Find where the given text appears and provide that cell's center as (X, Y) coordinate. 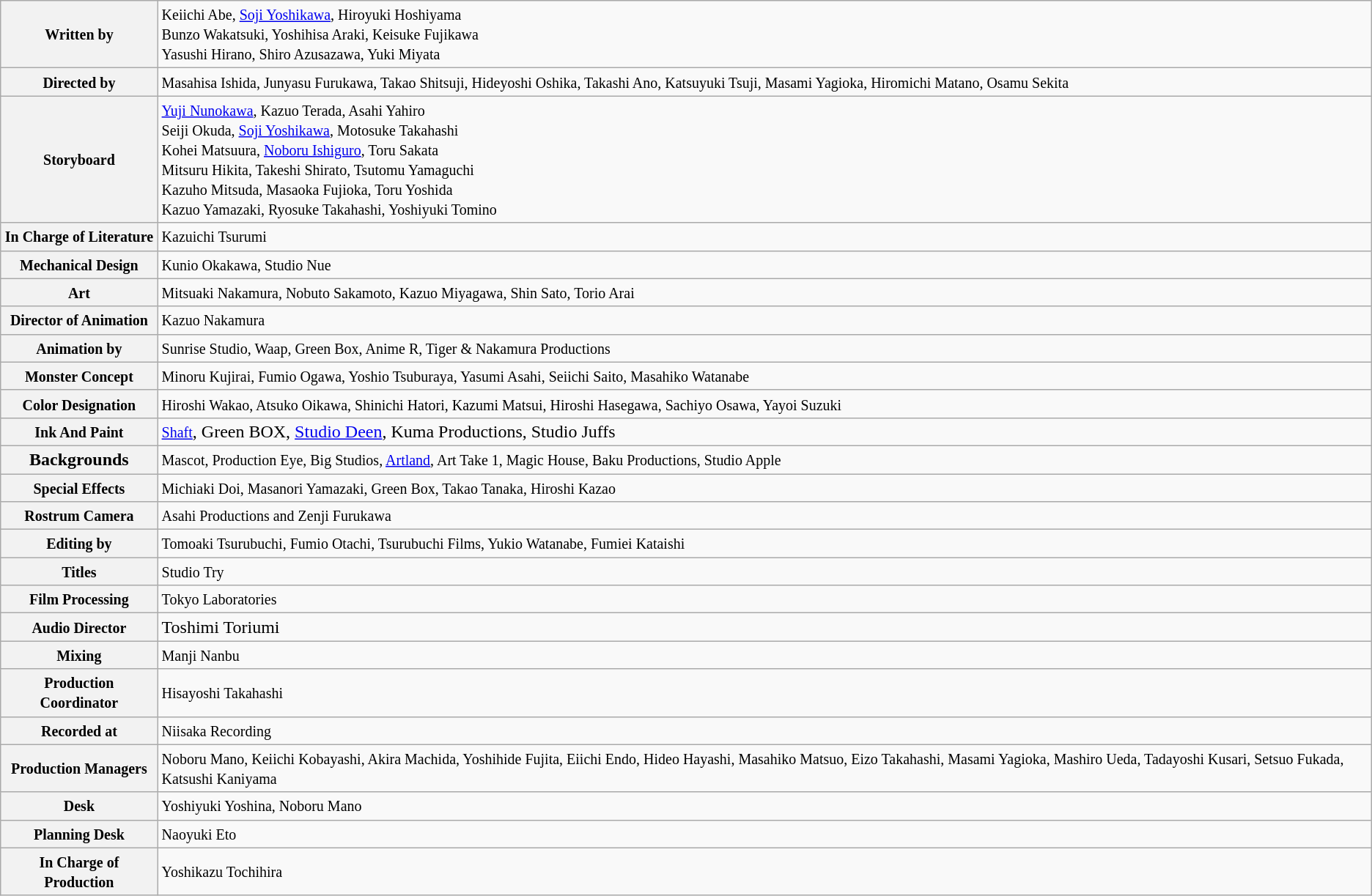
In Charge of Literature (79, 237)
Yoshiyuki Yoshina, Noboru Mano (764, 806)
Naoyuki Eto (764, 834)
Audio Director (79, 627)
Mitsuaki Nakamura, Nobuto Sakamoto, Kazuo Miyagawa, Shin Sato, Torio Arai (764, 292)
Film Processing (79, 599)
Toshimi Toriumi (764, 627)
Written by (79, 34)
Studio Try (764, 571)
Michiaki Doi, Masanori Yamazaki, Green Box, Takao Tanaka, Hiroshi Kazao (764, 487)
Sunrise Studio, Waap, Green Box, Anime R, Tiger & Nakamura Productions (764, 348)
Mixing (79, 655)
Recorded at (79, 730)
Rostrum Camera (79, 516)
Backgrounds (79, 459)
Monster Concept (79, 376)
Kazuichi Tsurumi (764, 237)
Kazuo Nakamura (764, 320)
Planning Desk (79, 834)
Special Effects (79, 487)
Manji Nanbu (764, 655)
Production Coordinator (79, 693)
Hisayoshi Takahashi (764, 693)
Ink And Paint (79, 432)
Tomoaki Tsurubuchi, Fumio Otachi, Tsurubuchi Films, Yukio Watanabe, Fumiei Kataishi (764, 544)
Animation by (79, 348)
Desk (79, 806)
Directed by (79, 82)
Shaft, Green BOX, Studio Deen, Kuma Productions, Studio Juffs (764, 432)
Niisaka Recording (764, 730)
Masahisa Ishida, Junyasu Furukawa, Takao Shitsuji, Hideyoshi Oshika, Takashi Ano, Katsuyuki Tsuji, Masami Yagioka, Hiromichi Matano, Osamu Sekita (764, 82)
Asahi Productions and Zenji Furukawa (764, 516)
Editing by (79, 544)
Tokyo Laboratories (764, 599)
Titles (79, 571)
Hiroshi Wakao, Atsuko Oikawa, Shinichi Hatori, Kazumi Matsui, Hiroshi Hasegawa, Sachiyo Osawa, Yayoi Suzuki (764, 404)
Kunio Okakawa, Studio Nue (764, 264)
In Charge of Production (79, 872)
Keiichi Abe, Soji Yoshikawa, Hiroyuki HoshiyamaBunzo Wakatsuki, Yoshihisa Araki, Keisuke FujikawaYasushi Hirano, Shiro Azusazawa, Yuki Miyata (764, 34)
Yoshikazu Tochihira (764, 872)
Color Designation (79, 404)
Minoru Kujirai, Fumio Ogawa, Yoshio Tsuburaya, Yasumi Asahi, Seiichi Saito, Masahiko Watanabe (764, 376)
Mechanical Design (79, 264)
Mascot, Production Eye, Big Studios, Artland, Art Take 1, Magic House, Baku Productions, Studio Apple (764, 459)
Production Managers (79, 768)
Storyboard (79, 160)
Director of Animation (79, 320)
Art (79, 292)
